Identify which cell holds the provided text, then report its (x, y) central coordinate. 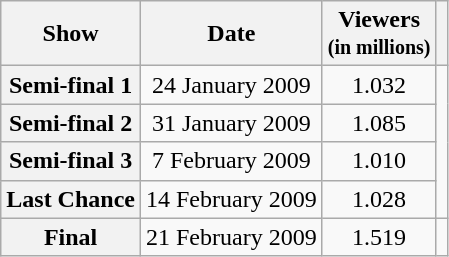
Last Chance (71, 199)
Semi-final 1 (71, 85)
Show (71, 34)
1.085 (379, 123)
1.519 (379, 237)
21 February 2009 (231, 237)
1.032 (379, 85)
7 February 2009 (231, 161)
Semi-final 2 (71, 123)
Viewers(in millions) (379, 34)
14 February 2009 (231, 199)
1.028 (379, 199)
31 January 2009 (231, 123)
Final (71, 237)
Date (231, 34)
1.010 (379, 161)
Semi-final 3 (71, 161)
24 January 2009 (231, 85)
